Output the (x, y) coordinate of the center of the cell containing the given text.  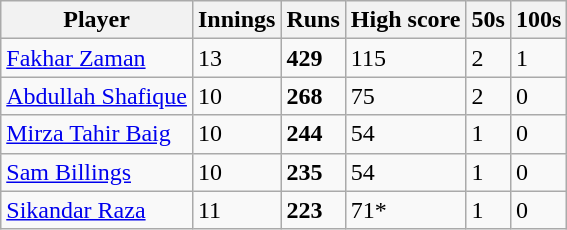
Fakhar Zaman (97, 58)
50s (488, 20)
100s (538, 20)
Runs (313, 20)
75 (406, 96)
11 (236, 210)
Innings (236, 20)
268 (313, 96)
High score (406, 20)
223 (313, 210)
115 (406, 58)
71* (406, 210)
429 (313, 58)
Player (97, 20)
13 (236, 58)
Abdullah Shafique (97, 96)
Sikandar Raza (97, 210)
235 (313, 172)
Sam Billings (97, 172)
Mirza Tahir Baig (97, 134)
244 (313, 134)
